Pinpoint the cell where the given text exists, returning its [X, Y] midpoint coordinate. 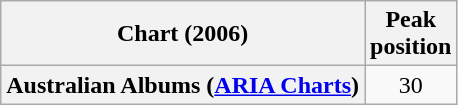
Peakposition [411, 34]
Australian Albums (ARIA Charts) [183, 85]
30 [411, 85]
Chart (2006) [183, 34]
